Scan for the cell matching the given text and deliver its [x, y] coordinate at center. 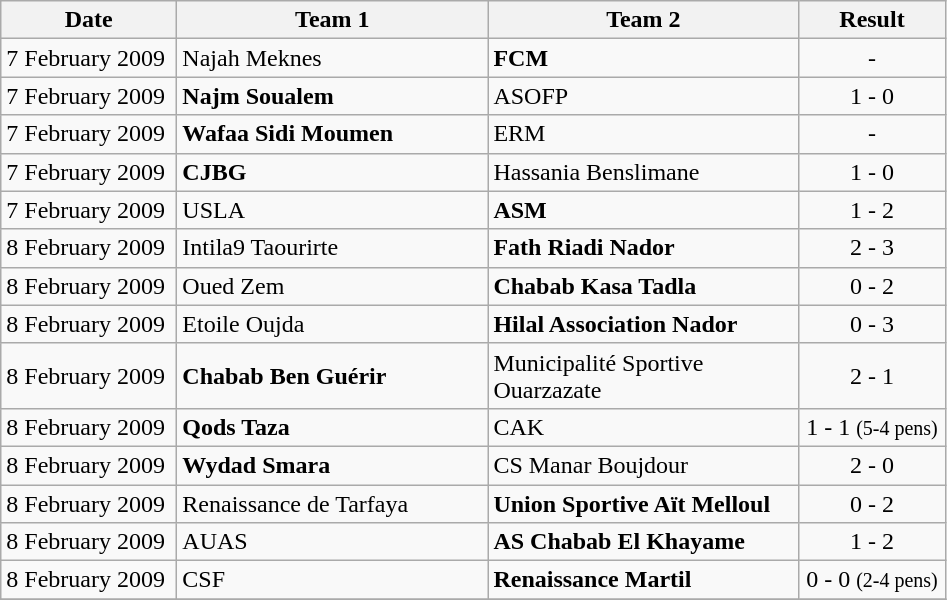
Fath Riadi Nador [644, 248]
Etoile Oujda [332, 324]
Renaissance Martil [644, 580]
CJBG [332, 172]
Intila9 Taourirte [332, 248]
CSF [332, 580]
Municipalité Sportive Ouarzazate [644, 376]
CAK [644, 427]
Team 2 [644, 20]
ASM [644, 210]
Qods Taza [332, 427]
Date [89, 20]
Najm Soualem [332, 96]
2 - 1 [872, 376]
2 - 3 [872, 248]
Result [872, 20]
0 - 0 (2-4 pens) [872, 580]
Union Sportive Aït Melloul [644, 503]
2 - 0 [872, 465]
Chabab Kasa Tadla [644, 286]
Wafaa Sidi Moumen [332, 134]
ASOFP [644, 96]
Najah Meknes [332, 58]
0 - 3 [872, 324]
1 - 1 (5-4 pens) [872, 427]
CS Manar Boujdour [644, 465]
AS Chabab El Khayame [644, 542]
Team 1 [332, 20]
Renaissance de Tarfaya [332, 503]
Oued Zem [332, 286]
Hassania Benslimane [644, 172]
ERM [644, 134]
FCM [644, 58]
USLA [332, 210]
AUAS [332, 542]
Hilal Association Nador [644, 324]
Chabab Ben Guérir [332, 376]
Wydad Smara [332, 465]
